Locate the cell with the specified text and output its (x, y) center coordinate. 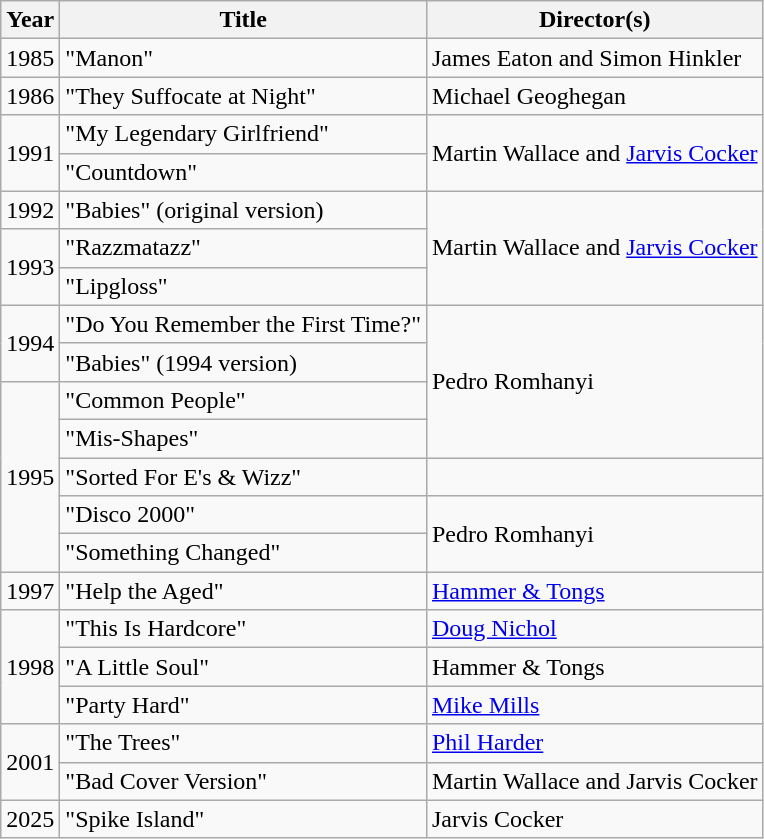
"Bad Cover Version" (244, 781)
"Party Hard" (244, 705)
"The Trees" (244, 743)
Mike Mills (594, 705)
Director(s) (594, 20)
"Babies" (original version) (244, 210)
1997 (30, 591)
2001 (30, 762)
"Countdown" (244, 172)
1993 (30, 267)
"Babies" (1994 version) (244, 362)
Michael Geoghegan (594, 96)
1998 (30, 667)
"A Little Soul" (244, 667)
1991 (30, 153)
"Mis-Shapes" (244, 438)
"Spike Island" (244, 819)
"My Legendary Girlfriend" (244, 134)
"Disco 2000" (244, 515)
"Sorted For E's & Wizz" (244, 477)
"Manon" (244, 58)
Jarvis Cocker (594, 819)
2025 (30, 819)
1992 (30, 210)
1986 (30, 96)
"Lipgloss" (244, 286)
"Do You Remember the First Time?" (244, 324)
1995 (30, 476)
"This Is Hardcore" (244, 629)
1985 (30, 58)
"Help the Aged" (244, 591)
"They Suffocate at Night" (244, 96)
"Something Changed" (244, 553)
1994 (30, 343)
Year (30, 20)
James Eaton and Simon Hinkler (594, 58)
Title (244, 20)
Doug Nichol (594, 629)
"Common People" (244, 400)
Phil Harder (594, 743)
"Razzmatazz" (244, 248)
